Identify which cell holds the provided text, then report its (X, Y) central coordinate. 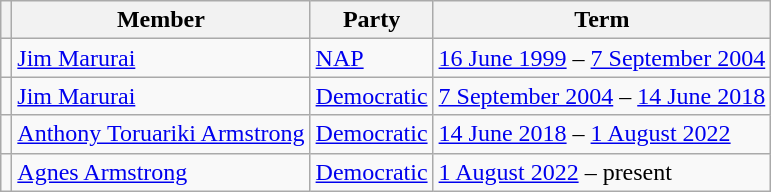
14 June 2018 – 1 August 2022 (602, 134)
Term (602, 20)
1 August 2022 – present (602, 172)
Anthony Toruariki Armstrong (161, 134)
Party (372, 20)
Member (161, 20)
16 June 1999 – 7 September 2004 (602, 58)
NAP (372, 58)
Agnes Armstrong (161, 172)
7 September 2004 – 14 June 2018 (602, 96)
